Find where the given text appears and provide that cell's center as (X, Y) coordinate. 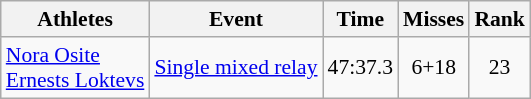
Rank (500, 19)
6+18 (434, 68)
Athletes (76, 19)
Time (360, 19)
Nora OsiteErnests Loktevs (76, 68)
Misses (434, 19)
23 (500, 68)
47:37.3 (360, 68)
Single mixed relay (236, 68)
Event (236, 19)
